Capture the cell that displays the provided text and extract its (x, y) central coordinate. 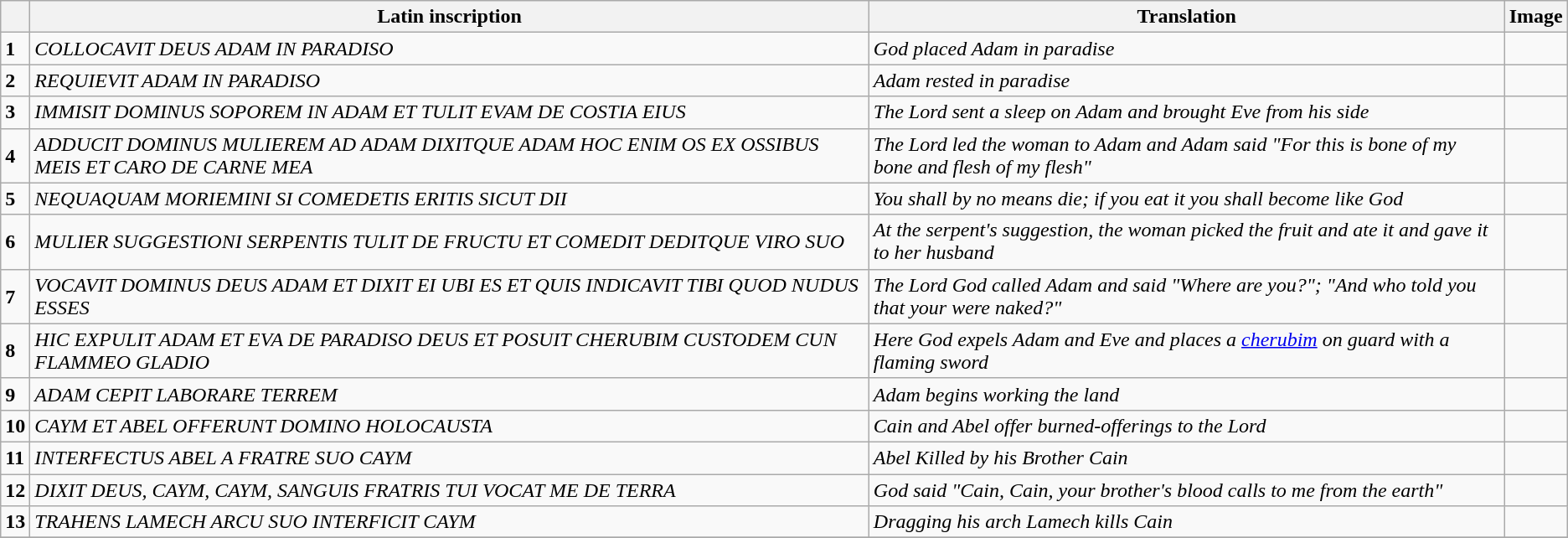
13 (15, 522)
6 (15, 241)
Adam begins working the land (1186, 394)
MULIER SUGGESTIONI SERPENTIS TULIT DE FRUCTU ET COMEDIT DEDITQUE VIRO SUO (449, 241)
3 (15, 112)
VOCAVIT DOMINUS DEUS ADAM ET DIXIT EI UBI ES ET QUIS INDICAVIT TIBI QUOD NUDUS ESSES (449, 297)
Cain and Abel offer burned-offerings to the Lord (1186, 426)
INTERFECTUS ABEL A FRATRE SUO CAYM (449, 458)
Translation (1186, 17)
TRAHENS LAMECH ARCU SUO INTERFICIT CAYM (449, 522)
4 (15, 156)
1 (15, 49)
Abel Killed by his Brother Cain (1186, 458)
9 (15, 394)
At the serpent's suggestion, the woman picked the fruit and ate it and gave it to her husband (1186, 241)
Latin inscription (449, 17)
10 (15, 426)
IMMISIT DOMINUS SOPOREM IN ADAM ET TULIT EVAM DE COSTIA EIUS (449, 112)
CAYM ET ABEL OFFERUNT DOMINO HOLOCAUSTA (449, 426)
Image (1536, 17)
The Lord led the woman to Adam and Adam said "For this is bone of my bone and flesh of my flesh" (1186, 156)
Dragging his arch Lamech kills Cain (1186, 522)
12 (15, 490)
ADAM CEPIT LABORARE TERREM (449, 394)
7 (15, 297)
The Lord God called Adam and said "Where are you?"; "And who told you that your were naked?" (1186, 297)
REQUIEVIT ADAM IN PARADISO (449, 80)
5 (15, 199)
God placed Adam in paradise (1186, 49)
God said "Cain, Cain, your brother's blood calls to me from the earth" (1186, 490)
Here God expels Adam and Eve and places a cherubim on guard with a flaming sword (1186, 350)
2 (15, 80)
You shall by no means die; if you eat it you shall become like God (1186, 199)
HIC EXPULIT ADAM ET EVA DE PARADISO DEUS ET POSUIT CHERUBIM CUSTODEM CUN FLAMMEO GLADIO (449, 350)
Adam rested in paradise (1186, 80)
The Lord sent a sleep on Adam and brought Eve from his side (1186, 112)
11 (15, 458)
COLLOCAVIT DEUS ADAM IN PARADISO (449, 49)
NEQUAQUAM MORIEMINI SI COMEDETIS ERITIS SICUT DII (449, 199)
8 (15, 350)
ADDUCIT DOMINUS MULIEREM AD ADAM DIXITQUE ADAM HOC ENIM OS EX OSSIBUS MEIS ET CARO DE CARNE MEA (449, 156)
DIXIT DEUS, CAYM, CAYM, SANGUIS FRATRIS TUI VOCAT ME DE TERRA (449, 490)
